Output the [x, y] coordinate of the center of the cell containing the given text.  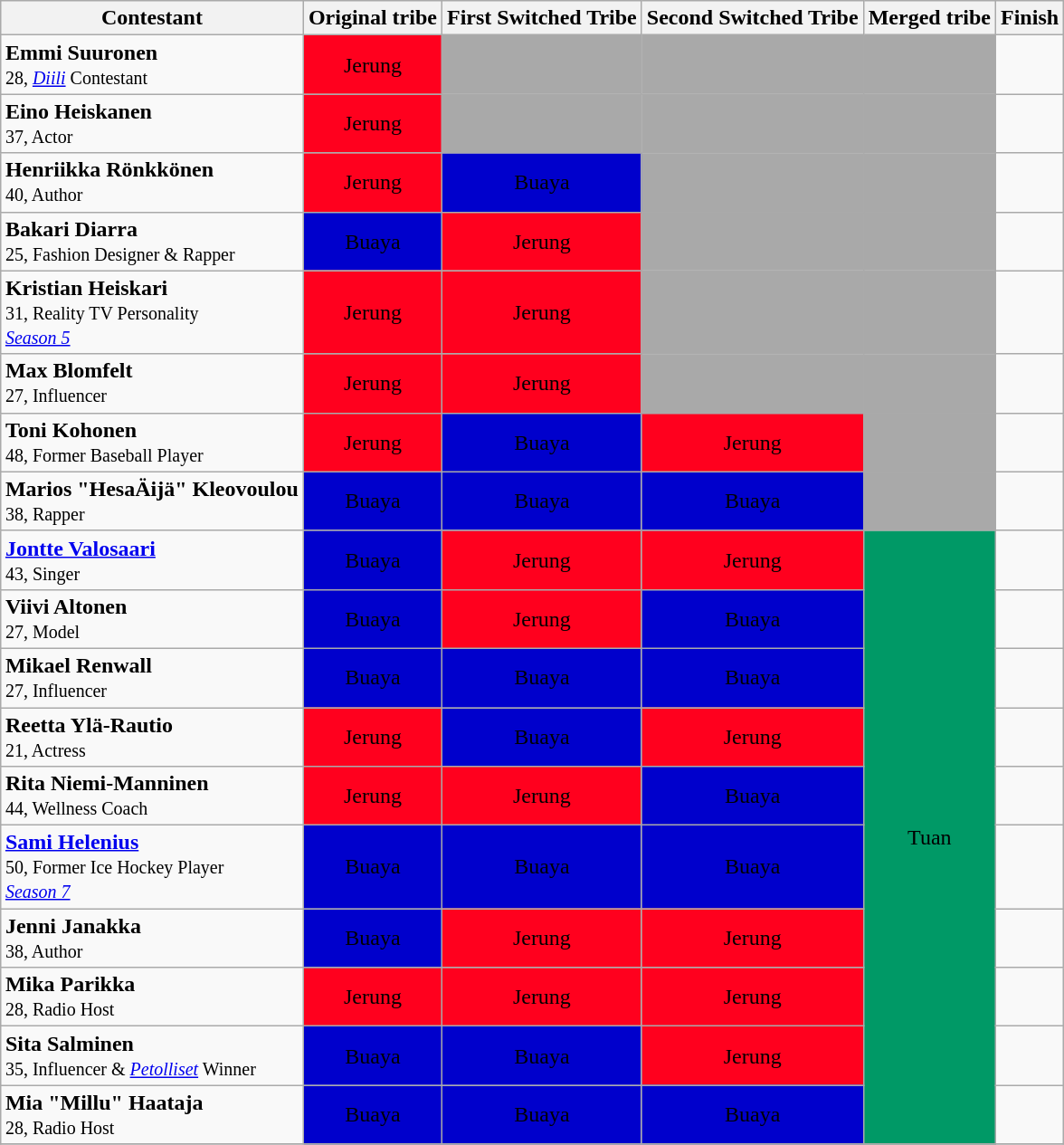
Mika Parikka28, Radio Host [152, 997]
Bakari Diarra25, Fashion Designer & Rapper [152, 241]
Eino Heiskanen37, Actor [152, 123]
First Switched Tribe [541, 18]
Emmi Suuronen28, Diili Contestant [152, 65]
Sita Salminen35, Influencer & Petolliset Winner [152, 1055]
Tuan [929, 837]
Jenni Janakka38, Author [152, 938]
Jontte Valosaari43, Singer [152, 559]
Marios "HesaÄijä" Kleovoulou38, Rapper [152, 501]
Finish [1030, 18]
Henriikka Rönkkönen40, Author [152, 183]
Max Blomfelt27, Influencer [152, 384]
Toni Kohonen48, Former Baseball Player [152, 442]
Rita Niemi-Manninen44, Wellness Coach [152, 797]
Original tribe [373, 18]
Sami Helenius50, Former Ice Hockey PlayerSeason 7 [152, 867]
Merged tribe [929, 18]
Second Switched Tribe [753, 18]
Contestant [152, 18]
Mikael Renwall27, Influencer [152, 677]
Mia "Millu" Haataja28, Radio Host [152, 1115]
Viivi Altonen27, Model [152, 619]
Reetta Ylä-Rautio21, Actress [152, 737]
Kristian Heiskari31, Reality TV PersonalitySeason 5 [152, 312]
